Provide the [X, Y] coordinate of the cell's center where the given text is located.  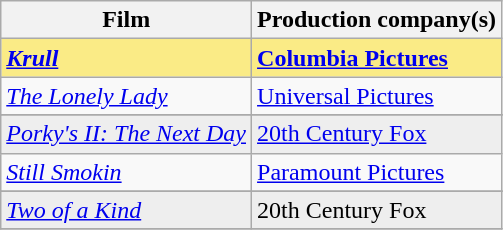
Porky's II: The Next Day [126, 134]
Two of a Kind [126, 210]
Universal Pictures [377, 96]
Film [126, 20]
Paramount Pictures [377, 172]
The Lonely Lady [126, 96]
Production company(s) [377, 20]
Still Smokin [126, 172]
Krull [126, 58]
Columbia Pictures [377, 58]
